Output the (X, Y) coordinate of the center of the cell containing the given text.  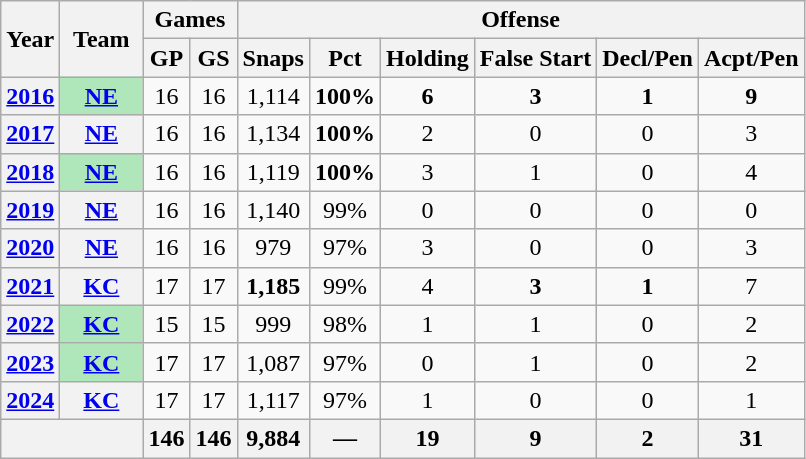
1,117 (273, 400)
2018 (30, 172)
False Start (535, 58)
7 (751, 286)
1,087 (273, 362)
6 (428, 96)
19 (428, 438)
Games (190, 20)
979 (273, 248)
GS (214, 58)
2020 (30, 248)
Decl/Pen (648, 58)
Snaps (273, 58)
98% (344, 324)
Team (102, 39)
1,119 (273, 172)
2022 (30, 324)
Pct (344, 58)
1,134 (273, 134)
2021 (30, 286)
1,114 (273, 96)
2016 (30, 96)
Year (30, 39)
Offense (520, 20)
Acpt/Pen (751, 58)
2023 (30, 362)
— (344, 438)
999 (273, 324)
31 (751, 438)
GP (166, 58)
2017 (30, 134)
9,884 (273, 438)
2024 (30, 400)
1,185 (273, 286)
Holding (428, 58)
2019 (30, 210)
1,140 (273, 210)
